Pinpoint the cell where the given text exists, returning its [X, Y] midpoint coordinate. 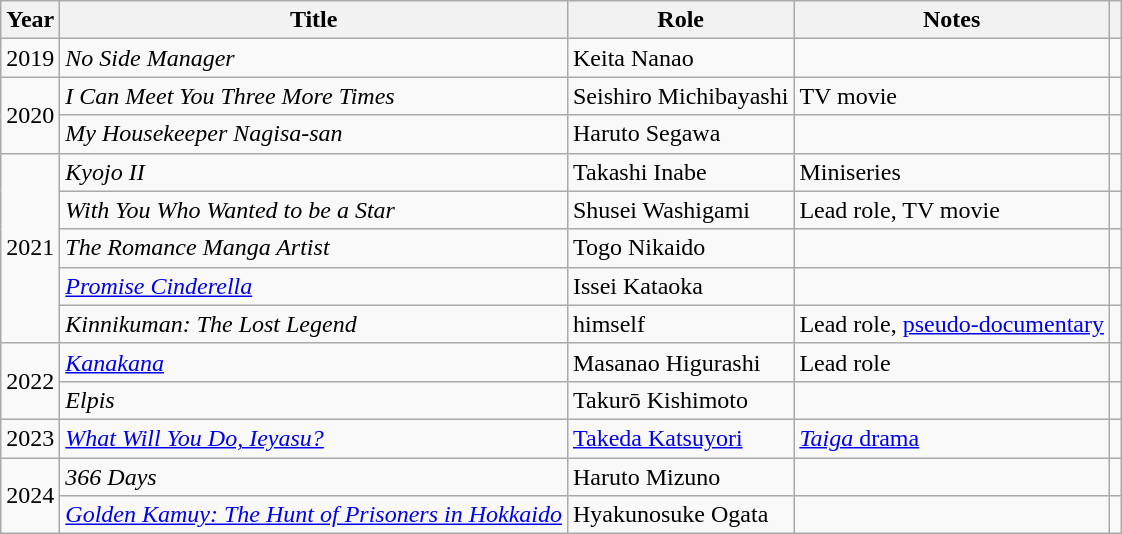
What Will You Do, Ieyasu? [314, 438]
Seishiro Michibayashi [680, 96]
No Side Manager [314, 58]
Year [30, 20]
Issei Kataoka [680, 286]
2021 [30, 248]
The Romance Manga Artist [314, 248]
Shusei Washigami [680, 210]
Role [680, 20]
Keita Nanao [680, 58]
Elpis [314, 400]
With You Who Wanted to be a Star [314, 210]
Kinnikuman: The Lost Legend [314, 324]
2022 [30, 381]
Takurō Kishimoto [680, 400]
Lead role, pseudo-documentary [952, 324]
Lead role, TV movie [952, 210]
I Can Meet You Three More Times [314, 96]
Hyakunosuke Ogata [680, 515]
2020 [30, 115]
Haruto Mizuno [680, 477]
Promise Cinderella [314, 286]
Golden Kamuy: The Hunt of Prisoners in Hokkaido [314, 515]
366 Days [314, 477]
Title [314, 20]
TV movie [952, 96]
Kyojo II [314, 172]
Notes [952, 20]
2023 [30, 438]
Miniseries [952, 172]
Taiga drama [952, 438]
Haruto Segawa [680, 134]
Takashi Inabe [680, 172]
Takeda Katsuyori [680, 438]
2024 [30, 496]
2019 [30, 58]
Kanakana [314, 362]
My Housekeeper Nagisa-san [314, 134]
Masanao Higurashi [680, 362]
Togo Nikaido [680, 248]
Lead role [952, 362]
himself [680, 324]
